Search for the cell housing the specified text and yield its (X, Y) center coordinate. 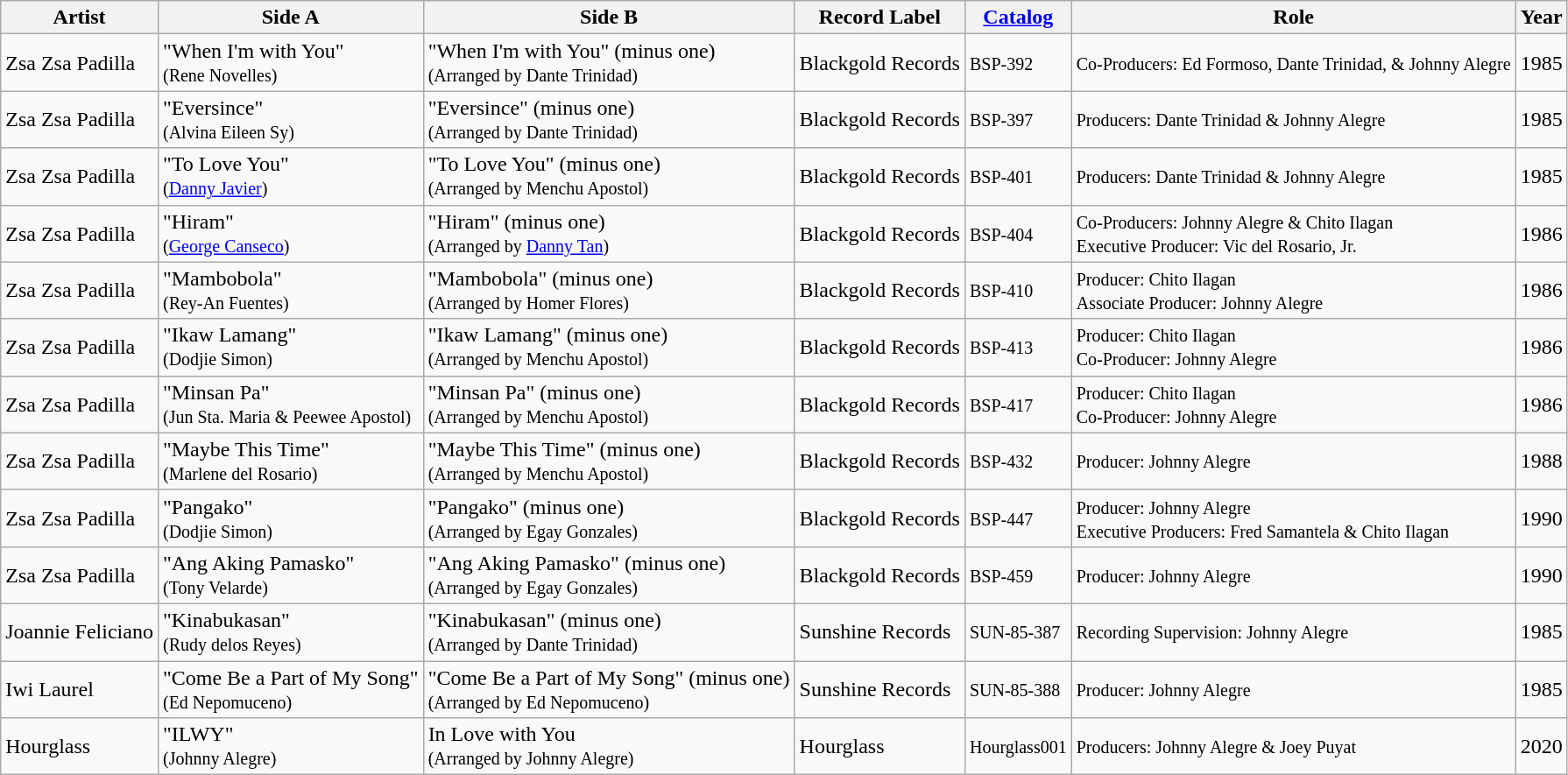
Side A (291, 18)
BSP-392 (1018, 63)
Co-Producers: Ed Formoso, Dante Trinidad, & Johnny Alegre (1293, 63)
"Mambobola"(Rey-An Fuentes) (291, 291)
"Come Be a Part of My Song"(Ed Nepomuceno) (291, 688)
BSP-404 (1018, 233)
BSP-410 (1018, 291)
Co-Producers: Johnny Alegre & Chito IlaganExecutive Producer: Vic del Rosario, Jr. (1293, 233)
Year (1542, 18)
"Pangako"(Dodjie Simon) (291, 518)
Producer: Johnny AlegreExecutive Producers: Fred Samantela & Chito Ilagan (1293, 518)
BSP-447 (1018, 518)
Hourglass001 (1018, 746)
Role (1293, 18)
"Maybe This Time" (minus one)(Arranged by Menchu Apostol) (609, 461)
"To Love You" (minus one)(Arranged by Menchu Apostol) (609, 177)
"Come Be a Part of My Song" (minus one)(Arranged by Ed Nepomuceno) (609, 688)
"When I'm with You" (minus one)(Arranged by Dante Trinidad) (609, 63)
"Eversince"(Alvina Eileen Sy) (291, 119)
"Pangako" (minus one)(Arranged by Egay Gonzales) (609, 518)
"ILWY"(Johnny Alegre) (291, 746)
BSP-397 (1018, 119)
"When I'm with You"(Rene Novelles) (291, 63)
"Hiram" (minus one)(Arranged by Danny Tan) (609, 233)
In Love with You(Arranged by Johnny Alegre) (609, 746)
"Minsan Pa" (minus one)(Arranged by Menchu Apostol) (609, 405)
"Ikaw Lamang" (minus one)(Arranged by Menchu Apostol) (609, 347)
"Ang Aking Pamasko" (minus one)(Arranged by Egay Gonzales) (609, 574)
"Kinabukasan" (minus one)(Arranged by Dante Trinidad) (609, 632)
"Minsan Pa"(Jun Sta. Maria & Peewee Apostol) (291, 405)
BSP-401 (1018, 177)
Record Label (879, 18)
Joannie Feliciano (80, 632)
Producer: Chito IlaganAssociate Producer: Johnny Alegre (1293, 291)
Catalog (1018, 18)
"Mambobola" (minus one)(Arranged by Homer Flores) (609, 291)
Producers: Johnny Alegre & Joey Puyat (1293, 746)
"To Love You"(Danny Javier) (291, 177)
"Eversince" (minus one)(Arranged by Dante Trinidad) (609, 119)
"Ang Aking Pamasko"(Tony Velarde) (291, 574)
Artist (80, 18)
Recording Supervision: Johnny Alegre (1293, 632)
"Maybe This Time"(Marlene del Rosario) (291, 461)
Iwi Laurel (80, 688)
"Ikaw Lamang"(Dodjie Simon) (291, 347)
2020 (1542, 746)
1988 (1542, 461)
"Kinabukasan"(Rudy delos Reyes) (291, 632)
BSP-432 (1018, 461)
BSP-459 (1018, 574)
BSP-413 (1018, 347)
Side B (609, 18)
SUN-85-388 (1018, 688)
"Hiram"(George Canseco) (291, 233)
BSP-417 (1018, 405)
SUN-85-387 (1018, 632)
